Capture the cell that displays the provided text and extract its (x, y) central coordinate. 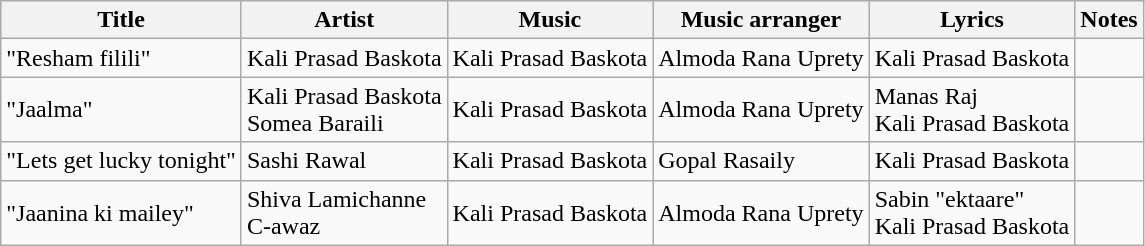
Lyrics (972, 20)
Manas RajKali Prasad Baskota (972, 110)
"Lets get lucky tonight" (122, 161)
Sashi Rawal (344, 161)
Gopal Rasaily (761, 161)
"Resham filili" (122, 58)
Kali Prasad BaskotaSomea Baraili (344, 110)
Title (122, 20)
Notes (1109, 20)
Artist (344, 20)
Shiva LamichanneC-awaz (344, 212)
"Jaanina ki mailey" (122, 212)
"Jaalma" (122, 110)
Sabin "ektaare" Kali Prasad Baskota (972, 212)
Music arranger (761, 20)
Music (550, 20)
